From the cell containing the given text, extract its center point as (X, Y) coordinate. 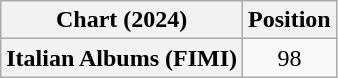
Position (290, 20)
Italian Albums (FIMI) (122, 58)
Chart (2024) (122, 20)
98 (290, 58)
